For the text-containing cell, return its midpoint in [x, y] coordinate format. 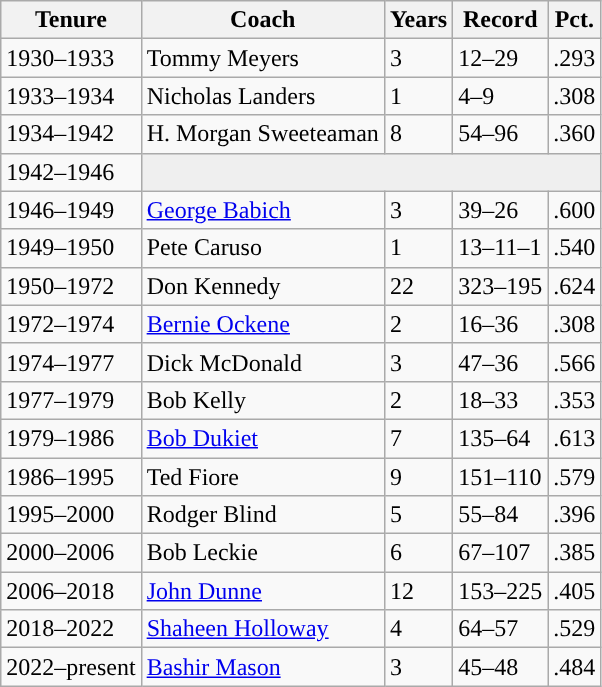
18–33 [500, 400]
Bob Leckie [262, 553]
54–96 [500, 134]
Rodger Blind [262, 515]
1974–1977 [71, 362]
323–195 [500, 286]
13–11–1 [500, 248]
1979–1986 [71, 438]
.624 [574, 286]
39–26 [500, 210]
Ted Fiore [262, 477]
2006–2018 [71, 591]
1986–1995 [71, 477]
.293 [574, 58]
.566 [574, 362]
5 [418, 515]
1949–1950 [71, 248]
Tommy Meyers [262, 58]
Bernie Ockene [262, 324]
Tenure [71, 20]
22 [418, 286]
8 [418, 134]
12 [418, 591]
John Dunne [262, 591]
.405 [574, 591]
Pete Caruso [262, 248]
2022–present [71, 667]
1977–1979 [71, 400]
Shaheen Holloway [262, 629]
4 [418, 629]
1933–1934 [71, 96]
64–57 [500, 629]
.613 [574, 438]
1934–1942 [71, 134]
Bashir Mason [262, 667]
1995–2000 [71, 515]
Pct. [574, 20]
H. Morgan Sweeteaman [262, 134]
12–29 [500, 58]
7 [418, 438]
.353 [574, 400]
.579 [574, 477]
135–64 [500, 438]
.540 [574, 248]
9 [418, 477]
6 [418, 553]
47–36 [500, 362]
2000–2006 [71, 553]
2018–2022 [71, 629]
55–84 [500, 515]
45–48 [500, 667]
Bob Kelly [262, 400]
1972–1974 [71, 324]
1946–1949 [71, 210]
Record [500, 20]
67–107 [500, 553]
George Babich [262, 210]
Don Kennedy [262, 286]
.484 [574, 667]
.360 [574, 134]
1930–1933 [71, 58]
Nicholas Landers [262, 96]
Bob Dukiet [262, 438]
151–110 [500, 477]
Dick McDonald [262, 362]
.529 [574, 629]
Coach [262, 20]
.385 [574, 553]
.396 [574, 515]
1942–1946 [71, 172]
153–225 [500, 591]
.600 [574, 210]
Years [418, 20]
4–9 [500, 96]
1950–1972 [71, 286]
16–36 [500, 324]
